Determine the (X, Y) coordinate at the center of the cell enclosing the given text.  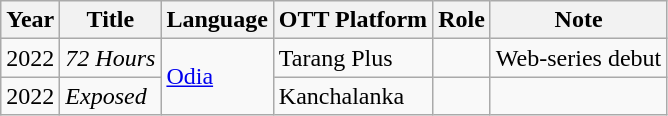
Tarang Plus (352, 58)
72 Hours (110, 58)
Odia (217, 77)
OTT Platform (352, 20)
Web-series debut (578, 58)
Exposed (110, 96)
Year (30, 20)
Kanchalanka (352, 96)
Language (217, 20)
Title (110, 20)
Note (578, 20)
Role (462, 20)
